Identify which cell holds the provided text, then report its [X, Y] central coordinate. 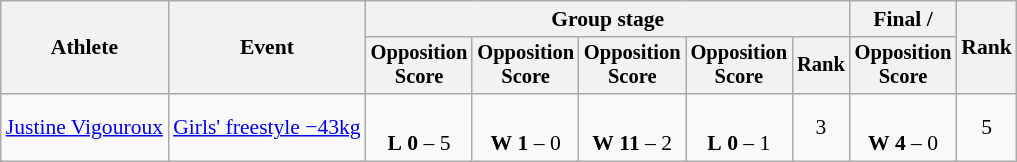
Final / [904, 19]
Girls' freestyle −43kg [267, 128]
Justine Vigouroux [84, 128]
W 4 – 0 [904, 128]
W 1 – 0 [526, 128]
Event [267, 48]
5 [986, 128]
L 0 – 5 [420, 128]
3 [821, 128]
Group stage [608, 19]
W 11 – 2 [632, 128]
L 0 – 1 [740, 128]
Athlete [84, 48]
